Provide the [x, y] coordinate of the cell's center where the given text is located.  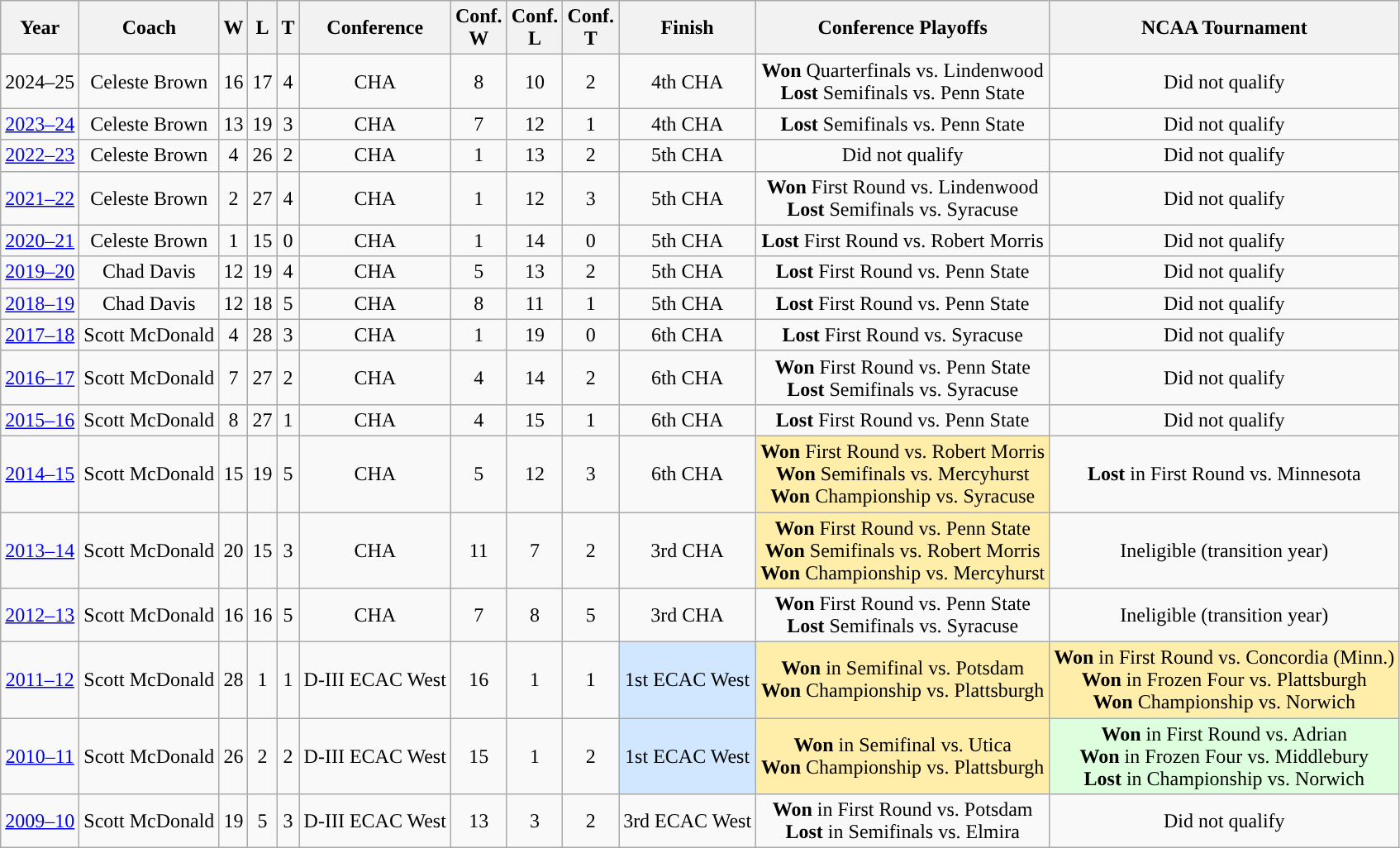
Won in First Round vs. Adrian Won in Frozen Four vs. Middlebury Lost in Championship vs. Norwich [1225, 756]
Lost in First Round vs. Minnesota [1225, 474]
2011–12 [40, 680]
2016–17 [40, 377]
Conf.T [591, 28]
Won First Round vs. Penn State Won Semifinals vs. Robert Morris Won Championship vs. Mercyhurst [902, 550]
T [288, 28]
Conf.L [535, 28]
2020–21 [40, 241]
17 [263, 81]
Lost Semifinals vs. Penn State [902, 124]
2021–22 [40, 198]
NCAA Tournament [1225, 28]
L [263, 28]
2017–18 [40, 335]
2023–24 [40, 124]
Won in Semifinal vs. Utica Won Championship vs. Plattsburgh [902, 756]
2015–16 [40, 420]
Conference [375, 28]
20 [233, 550]
Won First Round vs. Lindenwood Lost Semifinals vs. Syracuse [902, 198]
Won in Semifinal vs. Potsdam Won Championship vs. Plattsburgh [902, 680]
Won First Round vs. Robert Morris Won Semifinals vs. Mercyhurst Won Championship vs. Syracuse [902, 474]
3rd ECAC West [688, 822]
Won in First Round vs. Potsdam Lost in Semifinals vs. Elmira [902, 822]
Conf.W [479, 28]
Lost First Round vs. Syracuse [902, 335]
2012–13 [40, 615]
Conference Playoffs [902, 28]
18 [263, 303]
2013–14 [40, 550]
2009–10 [40, 822]
Lost First Round vs. Robert Morris [902, 241]
2024–25 [40, 81]
2014–15 [40, 474]
Year [40, 28]
W [233, 28]
Won Quarterfinals vs. Lindenwood Lost Semifinals vs. Penn State [902, 81]
2010–11 [40, 756]
Finish [688, 28]
Coach [149, 28]
10 [535, 81]
2019–20 [40, 272]
Won in First Round vs. Concordia (Minn.) Won in Frozen Four vs. Plattsburgh Won Championship vs. Norwich [1225, 680]
2018–19 [40, 303]
2022–23 [40, 155]
